Return the (x, y) coordinate for the center point of the cell that contains the specified text.  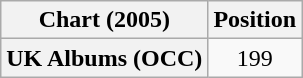
Chart (2005) (104, 20)
199 (255, 58)
Position (255, 20)
UK Albums (OCC) (104, 58)
